From the cell containing the given text, extract its center point as [x, y] coordinate. 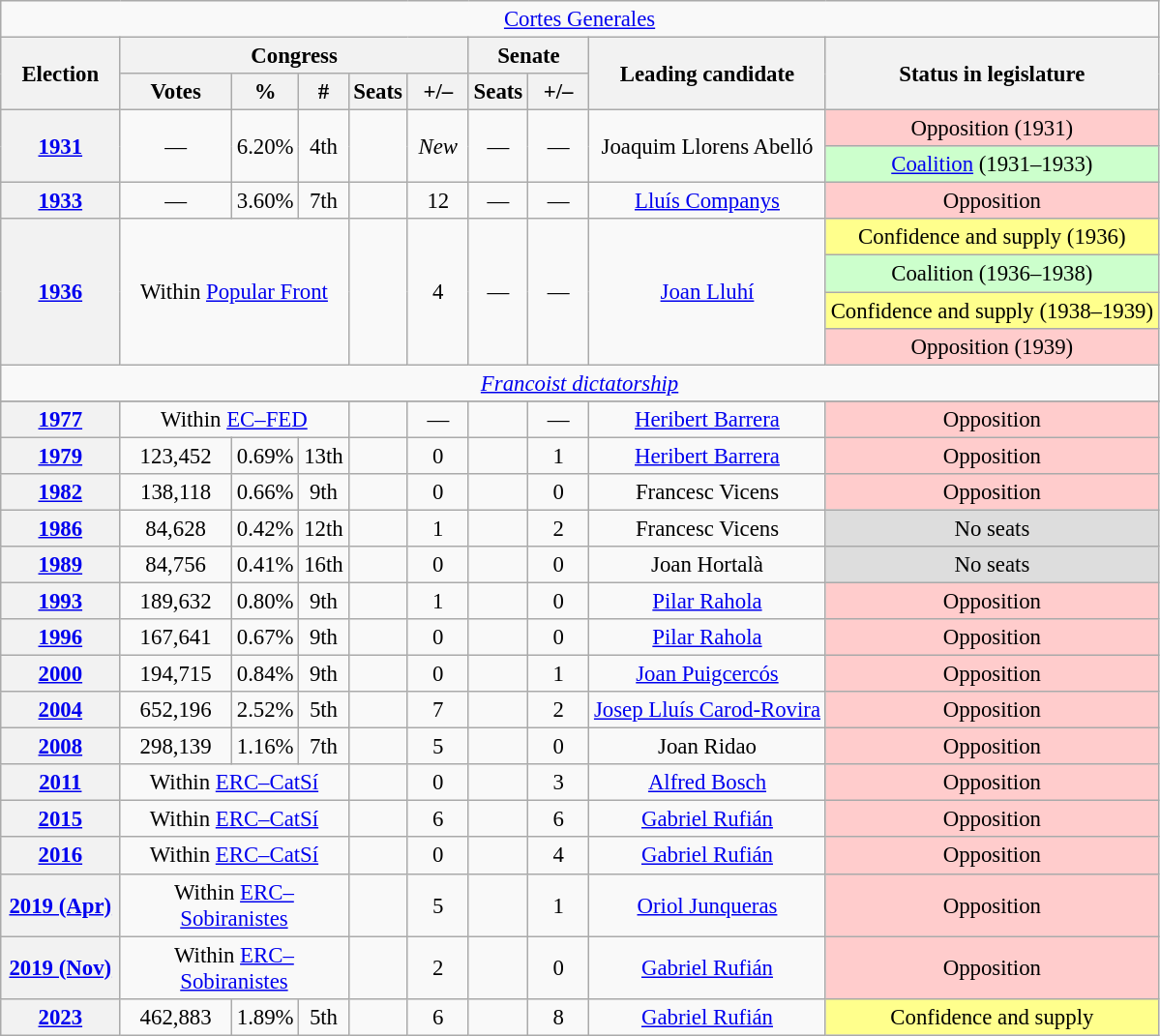
1993 [60, 601]
12 [437, 201]
Cortes Generales [580, 19]
1982 [60, 492]
Joan Lluhí [708, 291]
2019 (Apr) [60, 905]
1979 [60, 456]
Joaquim Llorens Abelló [708, 147]
16th [323, 565]
189,632 [176, 601]
Within EC–FED [234, 419]
% [265, 92]
Josep Lluís Carod-Rovira [708, 710]
1977 [60, 419]
Within Popular Front [234, 291]
Lluís Companys [708, 201]
0.80% [265, 601]
2004 [60, 710]
2011 [60, 783]
0.42% [265, 528]
6.20% [265, 147]
7 [437, 710]
Oriol Junqueras [708, 905]
1996 [60, 637]
2.52% [265, 710]
0.66% [265, 492]
1931 [60, 147]
Confidence and supply (1938–1939) [992, 311]
Election [60, 74]
2000 [60, 674]
167,641 [176, 637]
1.16% [265, 747]
Opposition (1939) [992, 346]
New [437, 147]
1986 [60, 528]
1933 [60, 201]
3 [559, 783]
84,628 [176, 528]
Joan Hortalà [708, 565]
4th [323, 147]
462,883 [176, 1017]
Confidence and supply (1936) [992, 237]
298,139 [176, 747]
2016 [60, 856]
1989 [60, 565]
1.89% [265, 1017]
# [323, 92]
Congress [294, 56]
84,756 [176, 565]
Joan Puigcercós [708, 674]
Senate [528, 56]
Status in legislature [992, 74]
0.67% [265, 637]
0.41% [265, 565]
138,118 [176, 492]
194,715 [176, 674]
3.60% [265, 201]
2019 (Nov) [60, 967]
2015 [60, 819]
2023 [60, 1017]
Leading candidate [708, 74]
Confidence and supply [992, 1017]
Joan Ridao [708, 747]
8 [559, 1017]
2008 [60, 747]
652,196 [176, 710]
Opposition (1931) [992, 129]
1936 [60, 291]
12th [323, 528]
Francoist dictatorship [580, 383]
123,452 [176, 456]
0.84% [265, 674]
0.69% [265, 456]
13th [323, 456]
Alfred Bosch [708, 783]
Votes [176, 92]
Coalition (1931–1933) [992, 164]
Coalition (1936–1938) [992, 274]
